Capture the cell that displays the provided text and extract its [x, y] central coordinate. 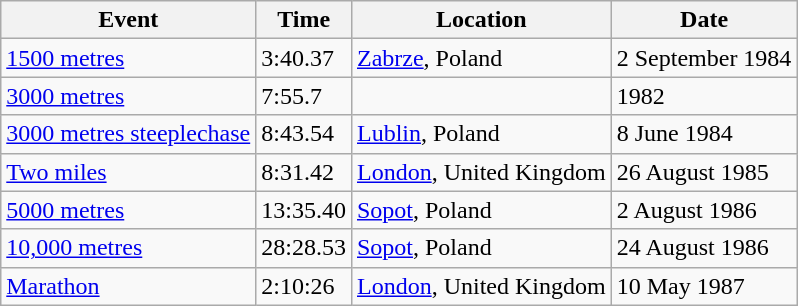
1500 metres [128, 58]
3000 metres [128, 96]
Marathon [128, 286]
3000 metres steeplechase [128, 134]
Two miles [128, 172]
Time [304, 20]
1982 [704, 96]
26 August 1985 [704, 172]
Event [128, 20]
13:35.40 [304, 210]
7:55.7 [304, 96]
2 September 1984 [704, 58]
5000 metres [128, 210]
2:10:26 [304, 286]
Zabrze, Poland [481, 58]
Date [704, 20]
2 August 1986 [704, 210]
10,000 metres [128, 248]
28:28.53 [304, 248]
3:40.37 [304, 58]
24 August 1986 [704, 248]
10 May 1987 [704, 286]
Lublin, Poland [481, 134]
8:43.54 [304, 134]
8:31.42 [304, 172]
8 June 1984 [704, 134]
Location [481, 20]
